Detect which cell encompasses the target text, then output its (x, y) center coordinate. 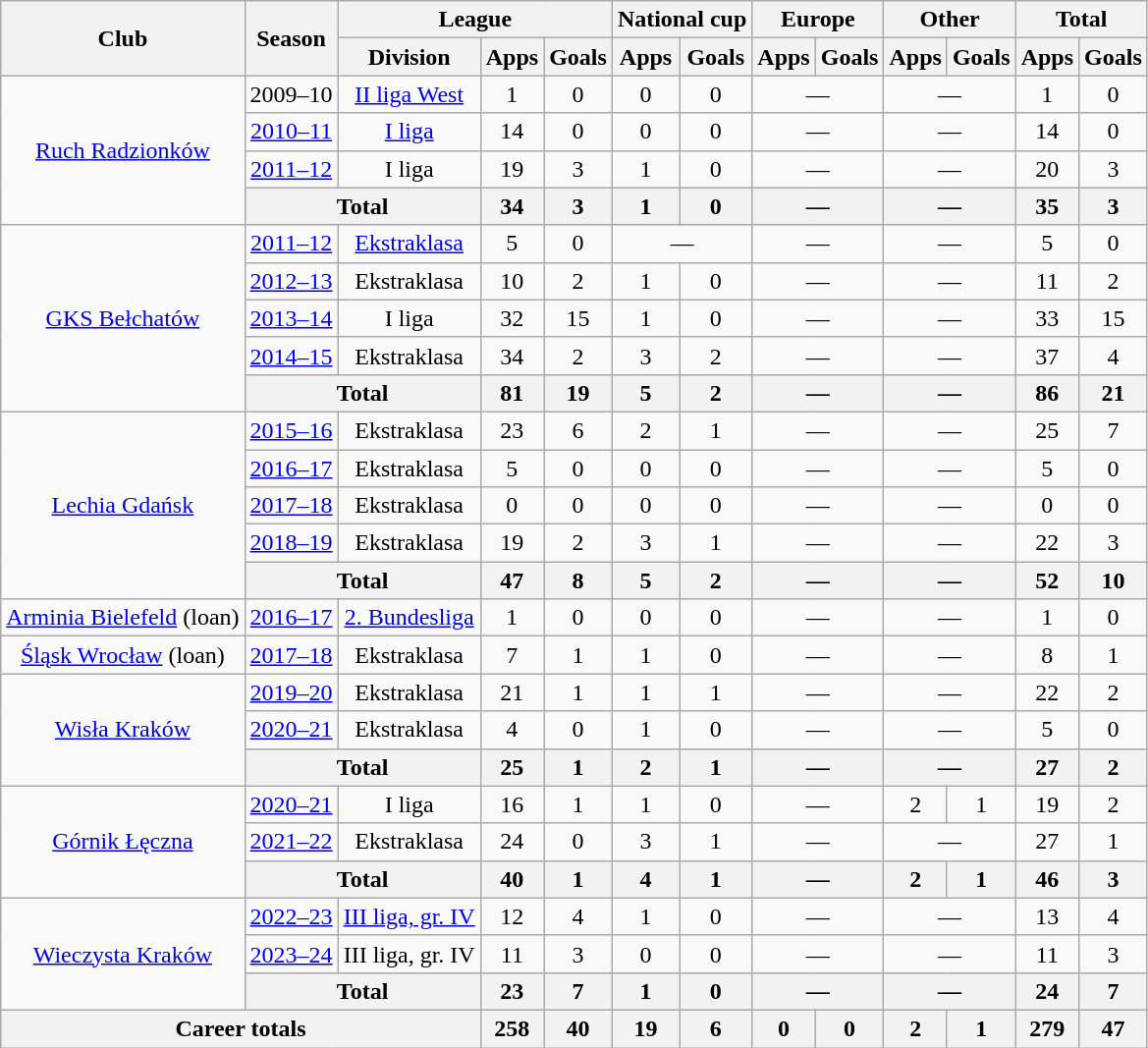
32 (512, 318)
2012–13 (291, 281)
2010–11 (291, 132)
2. Bundesliga (409, 618)
86 (1047, 393)
Arminia Bielefeld (loan) (123, 618)
33 (1047, 318)
Career totals (241, 1028)
2013–14 (291, 318)
81 (512, 393)
279 (1047, 1028)
Ruch Radzionków (123, 150)
Division (409, 57)
Śląsk Wrocław (loan) (123, 655)
35 (1047, 206)
258 (512, 1028)
Club (123, 38)
Górnik Łęczna (123, 842)
16 (512, 804)
Season (291, 38)
Europe (818, 20)
2014–15 (291, 356)
GKS Bełchatów (123, 318)
Other (950, 20)
2015–16 (291, 430)
2022–23 (291, 916)
Wisła Kraków (123, 730)
National cup (682, 20)
20 (1047, 169)
League (475, 20)
37 (1047, 356)
2023–24 (291, 954)
12 (512, 916)
Wieczysta Kraków (123, 954)
52 (1047, 580)
46 (1047, 879)
2009–10 (291, 94)
II liga West (409, 94)
2021–22 (291, 842)
2018–19 (291, 543)
13 (1047, 916)
2019–20 (291, 692)
Lechia Gdańsk (123, 505)
